Provide the [x, y] coordinate of the cell's center where the given text is located.  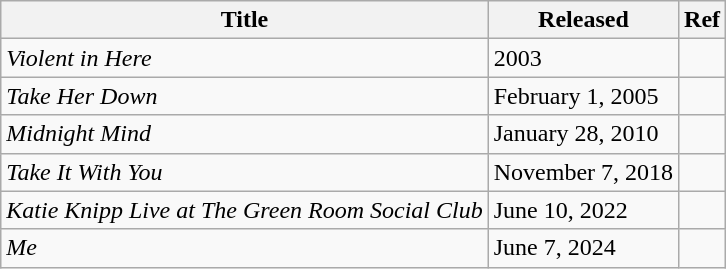
Midnight Mind [244, 134]
Me [244, 248]
Take It With You [244, 172]
February 1, 2005 [583, 96]
Take Her Down [244, 96]
Katie Knipp Live at The Green Room Social Club [244, 210]
Title [244, 20]
Ref [702, 20]
Released [583, 20]
January 28, 2010 [583, 134]
November 7, 2018 [583, 172]
June 10, 2022 [583, 210]
June 7, 2024 [583, 248]
2003 [583, 58]
Violent in Here [244, 58]
